From the cell containing the given text, extract its center point as [x, y] coordinate. 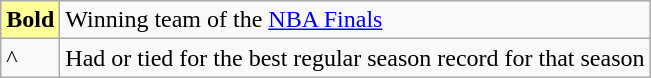
^ [30, 58]
Bold [30, 20]
Winning team of the NBA Finals [355, 20]
Had or tied for the best regular season record for that season [355, 58]
